Locate the cell with the specified text and output its (x, y) center coordinate. 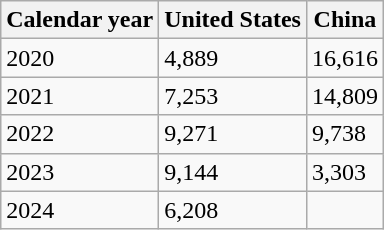
7,253 (233, 96)
3,303 (344, 172)
9,144 (233, 172)
2023 (80, 172)
United States (233, 20)
2022 (80, 134)
16,616 (344, 58)
China (344, 20)
2021 (80, 96)
9,738 (344, 134)
2024 (80, 210)
Calendar year (80, 20)
9,271 (233, 134)
4,889 (233, 58)
6,208 (233, 210)
14,809 (344, 96)
2020 (80, 58)
